Search for the cell housing the specified text and yield its [X, Y] center coordinate. 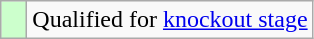
Qualified for knockout stage [170, 20]
